From the cell containing the given text, extract its center point as [x, y] coordinate. 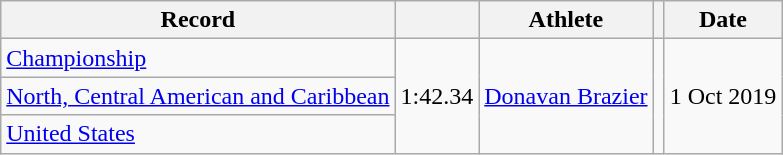
1 Oct 2019 [723, 96]
Championship [198, 58]
1:42.34 [437, 96]
North, Central American and Caribbean [198, 96]
Date [723, 20]
United States [198, 134]
Record [198, 20]
Athlete [566, 20]
Donavan Brazier [566, 96]
